Pinpoint the cell where the given text exists, returning its (x, y) midpoint coordinate. 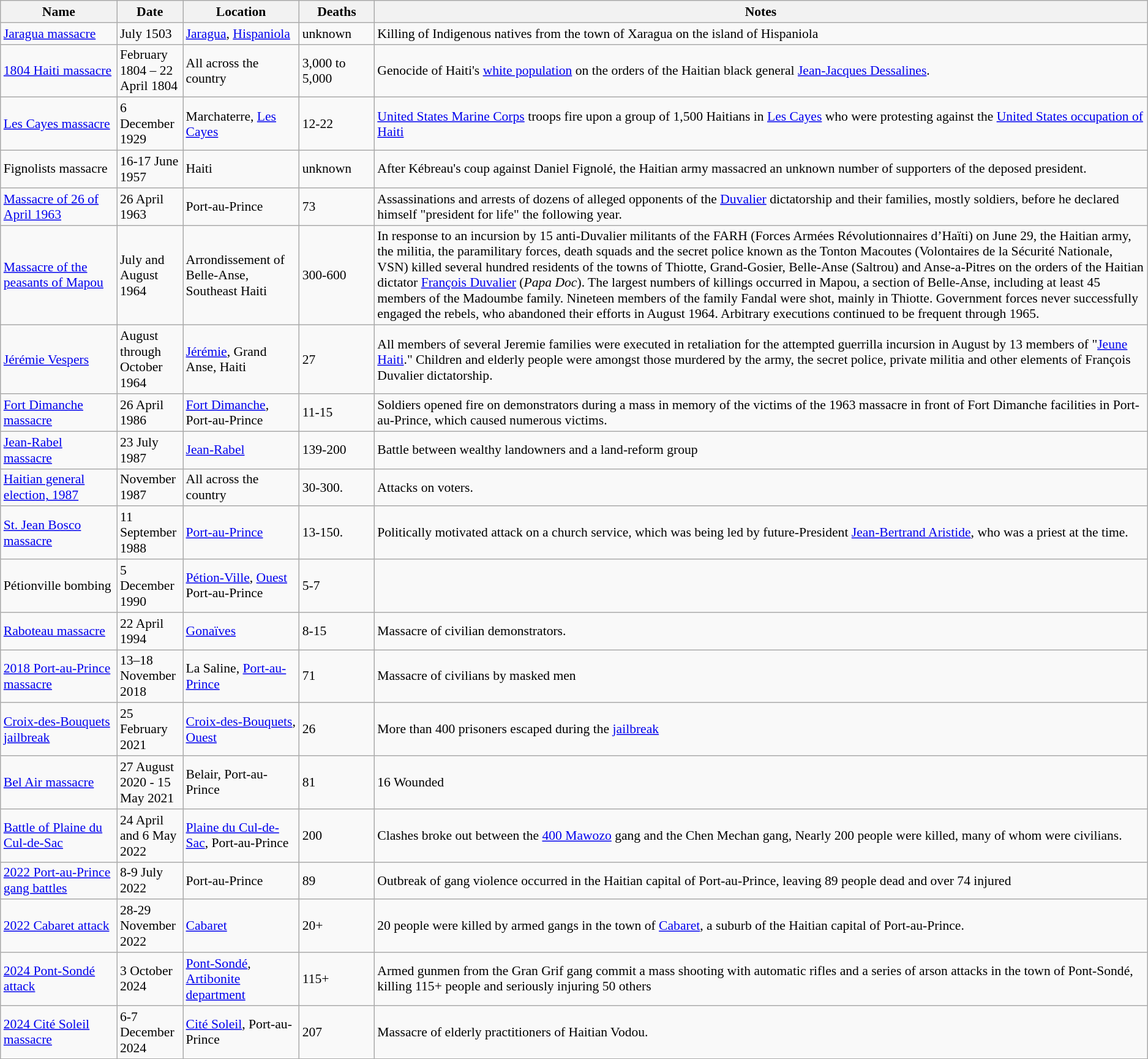
26 (337, 730)
Jaragua massacre (59, 34)
2024 Pont-Sondé attack (59, 979)
Massacre of elderly practitioners of Haitian Vodou. (760, 1033)
13-150. (337, 533)
Haitian general election, 1987 (59, 488)
July 1503 (150, 34)
Plaine du Cul-de-Sac, Port-au-Prince (241, 835)
25 February 2021 (150, 730)
8-9 July 2022 (150, 881)
Politically motivated attack on a church service, which was being led by future-President Jean-Bertrand Aristide, who was a priest at the time. (760, 533)
After Kébreau's coup against Daniel Fignolé, the Haitian army massacred an unknown number of supporters of the deposed president. (760, 169)
71 (337, 676)
13–18 November 2018 (150, 676)
November 1987 (150, 488)
La Saline, Port-au-Prince (241, 676)
3,000 to 5,000 (337, 71)
Pont-Sondé, Artibonite department (241, 979)
More than 400 prisoners escaped during the jailbreak (760, 730)
United States Marine Corps troops fire upon a group of 1,500 Haitians in Les Cayes who were protesting against the United States occupation of Haiti (760, 124)
Fignolists massacre (59, 169)
Fort Dimanche massacre (59, 413)
24 April and 6 May 2022 (150, 835)
Croix-des-Bouquets, Ouest (241, 730)
11-15 (337, 413)
30-300. (337, 488)
26 April 1986 (150, 413)
22 April 1994 (150, 631)
Date (150, 12)
August through October 1964 (150, 360)
Jérémie Vespers (59, 360)
2024 Cité Soleil massacre (59, 1033)
Jaragua, Hispaniola (241, 34)
Outbreak of gang violence occurred in the Haitian capital of Port-au-Prince, leaving 89 people dead and over 74 injured (760, 881)
Croix-des-Bouquets jailbreak (59, 730)
115+ (337, 979)
Les Cayes massacre (59, 124)
Jean-Rabel massacre (59, 450)
Genocide of Haiti's white population on the orders of the Haitian black general Jean-Jacques Dessalines. (760, 71)
July and August 1964 (150, 276)
5 December 1990 (150, 586)
26 April 1963 (150, 207)
Cité Soleil, Port-au-Prince (241, 1033)
139-200 (337, 450)
20+ (337, 926)
Massacre of civilians by masked men (760, 676)
11 September 1988 (150, 533)
6-7 December 2024 (150, 1033)
89 (337, 881)
Cabaret (241, 926)
Marchaterre, Les Cayes (241, 124)
8-15 (337, 631)
23 July 1987 (150, 450)
Massacre of 26 of April 1963 (59, 207)
16 Wounded (760, 783)
27 (337, 360)
Jérémie, Grand Anse, Haiti (241, 360)
207 (337, 1033)
300-600 (337, 276)
Location (241, 12)
Belair, Port-au-Prince (241, 783)
Raboteau massacre (59, 631)
Bel Air massacre (59, 783)
Battle between wealthy landowners and a land-reform group (760, 450)
Clashes broke out between the 400 Mawozo gang and the Chen Mechan gang, Nearly 200 people were killed, many of whom were civilians. (760, 835)
Pétion-Ville, Ouest Port-au-Prince (241, 586)
16-17 June 1957 (150, 169)
Fort Dimanche, Port-au-Prince (241, 413)
2022 Cabaret attack (59, 926)
27 August 2020 - 15 May 2021 (150, 783)
20 people were killed by armed gangs in the town of Cabaret, a suburb of the Haitian capital of Port-au-Prince. (760, 926)
Killing of Indigenous natives from the town of Xaragua on the island of Hispaniola (760, 34)
Notes (760, 12)
200 (337, 835)
Name (59, 12)
Haiti (241, 169)
Massacre of civilian demonstrators. (760, 631)
Battle of Plaine du Cul-de-Sac (59, 835)
2022 Port-au-Prince gang battles (59, 881)
Pétionville bombing (59, 586)
February 1804 – 22 April 1804 (150, 71)
Deaths (337, 12)
5-7 (337, 586)
Arrondissement of Belle-Anse, Southeast Haiti (241, 276)
Massacre of the peasants of Mapou (59, 276)
Attacks on voters. (760, 488)
81 (337, 783)
28-29 November 2022 (150, 926)
Gonaïves (241, 631)
2018 Port-au-Prince massacre (59, 676)
Jean-Rabel (241, 450)
St. Jean Bosco massacre (59, 533)
1804 Haiti massacre (59, 71)
3 October 2024 (150, 979)
12-22 (337, 124)
73 (337, 207)
6 December 1929 (150, 124)
